Provide the [x, y] coordinate of the cell's center where the given text is located.  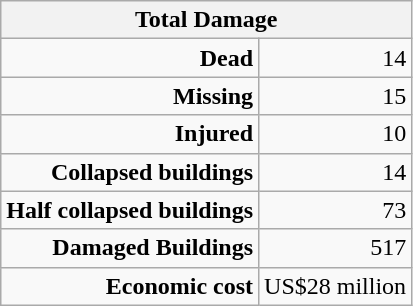
10 [336, 134]
Half collapsed buildings [130, 210]
Injured [130, 134]
US$28 million [336, 286]
Missing [130, 96]
Dead [130, 58]
15 [336, 96]
Economic cost [130, 286]
517 [336, 248]
Damaged Buildings [130, 248]
Collapsed buildings [130, 172]
73 [336, 210]
Total Damage [206, 20]
